Extract the [X, Y] coordinate from the center of the cell holding the provided text.  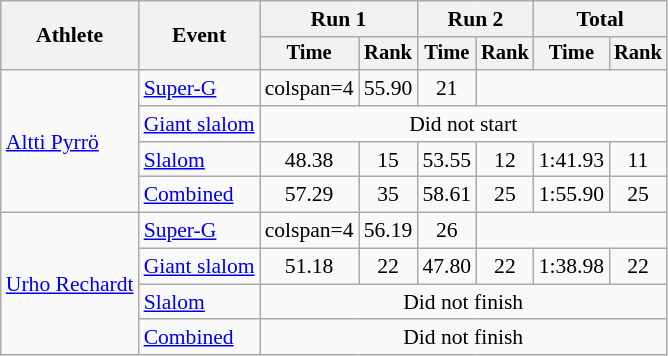
12 [505, 160]
57.29 [310, 195]
1:55.90 [572, 195]
Did not start [464, 124]
47.80 [446, 267]
26 [446, 231]
56.19 [388, 231]
1:41.93 [572, 160]
Run 1 [339, 19]
48.38 [310, 160]
Total [600, 19]
15 [388, 160]
1:38.98 [572, 267]
Athlete [70, 36]
58.61 [446, 195]
55.90 [388, 88]
53.55 [446, 160]
35 [388, 195]
21 [446, 88]
Run 2 [475, 19]
11 [638, 160]
Event [200, 36]
51.18 [310, 267]
Urho Rechardt [70, 284]
Altti Pyrrö [70, 141]
